Locate the cell with the specified text and output its (X, Y) center coordinate. 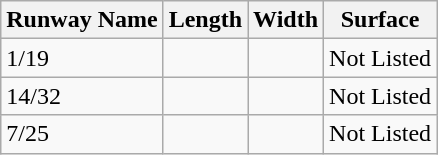
Width (286, 20)
14/32 (82, 96)
Surface (380, 20)
Length (205, 20)
7/25 (82, 134)
Runway Name (82, 20)
1/19 (82, 58)
